Output the (x, y) coordinate of the center of the cell containing the given text.  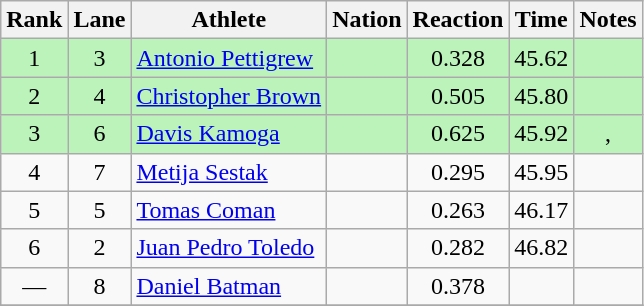
0.263 (458, 210)
Christopher Brown (229, 96)
Tomas Coman (229, 210)
Notes (608, 20)
46.17 (542, 210)
Antonio Pettigrew (229, 58)
46.82 (542, 248)
Athlete (229, 20)
8 (100, 286)
, (608, 134)
Rank (34, 20)
Reaction (458, 20)
Daniel Batman (229, 286)
0.295 (458, 172)
0.505 (458, 96)
Davis Kamoga (229, 134)
Time (542, 20)
45.95 (542, 172)
45.62 (542, 58)
0.625 (458, 134)
45.80 (542, 96)
Lane (100, 20)
1 (34, 58)
0.282 (458, 248)
45.92 (542, 134)
Nation (367, 20)
— (34, 286)
Juan Pedro Toledo (229, 248)
0.328 (458, 58)
7 (100, 172)
Metija Sestak (229, 172)
0.378 (458, 286)
